Scan for the cell matching the given text and deliver its [x, y] coordinate at center. 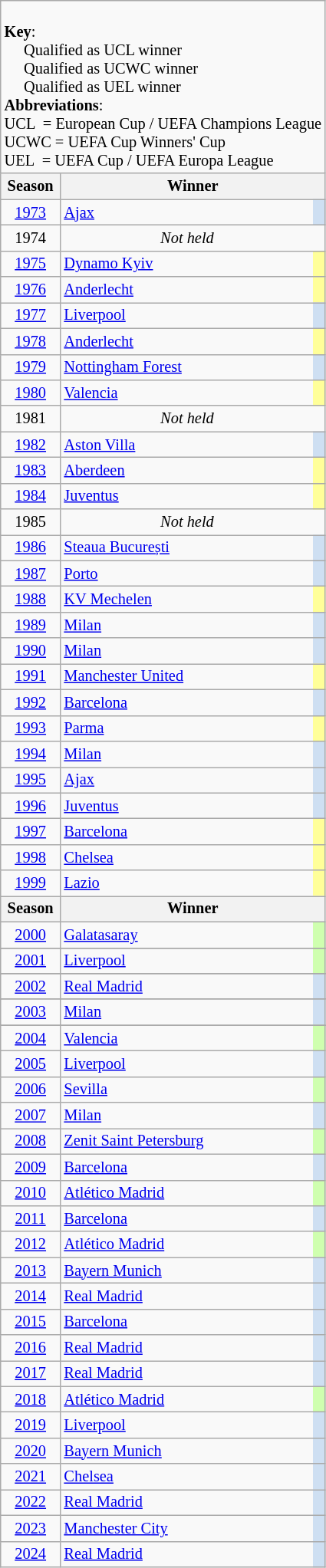
1976 [31, 290]
KV Mechelen [187, 600]
2017 [31, 1374]
2003 [31, 1012]
Parma [187, 728]
2007 [31, 1116]
Porto [187, 574]
1994 [31, 754]
1984 [31, 496]
Zenit Saint Petersburg [187, 1142]
Manchester City [187, 1529]
2009 [31, 1167]
2004 [31, 1038]
1989 [31, 626]
2018 [31, 1399]
Aston Villa [187, 445]
2001 [31, 961]
1979 [31, 367]
1991 [31, 677]
Steaua București [187, 548]
1985 [31, 522]
2021 [31, 1477]
2006 [31, 1090]
2002 [31, 987]
Manchester United [187, 677]
1980 [31, 393]
1993 [31, 728]
1999 [31, 883]
2011 [31, 1219]
1986 [31, 548]
1973 [31, 212]
Nottingham Forest [187, 367]
1977 [31, 316]
2023 [31, 1529]
1988 [31, 600]
2022 [31, 1503]
Aberdeen [187, 471]
Lazio [187, 883]
1997 [31, 832]
1974 [31, 238]
1981 [31, 419]
1990 [31, 651]
2015 [31, 1322]
2019 [31, 1425]
1996 [31, 806]
1998 [31, 857]
Sevilla [187, 1090]
1983 [31, 471]
1975 [31, 264]
2008 [31, 1142]
1987 [31, 574]
1978 [31, 341]
2020 [31, 1451]
2012 [31, 1244]
Galatasaray [187, 935]
2024 [31, 1554]
2016 [31, 1348]
2005 [31, 1064]
1995 [31, 780]
2000 [31, 935]
2010 [31, 1193]
1992 [31, 703]
2013 [31, 1271]
Dynamo Kyiv [187, 264]
1982 [31, 445]
2014 [31, 1297]
